Identify which cell holds the provided text, then report its (x, y) central coordinate. 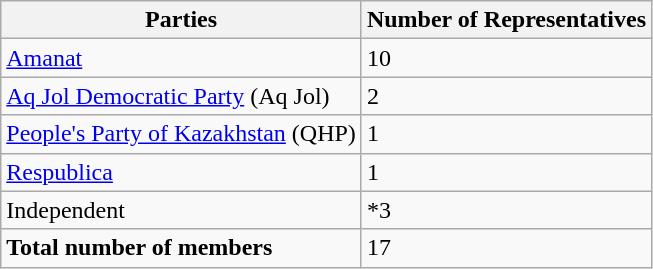
Number of Representatives (506, 20)
Amanat (182, 58)
17 (506, 248)
2 (506, 96)
10 (506, 58)
Total number of members (182, 248)
Aq Jol Democratic Party (Aq Jol) (182, 96)
Parties (182, 20)
*3 (506, 210)
Independent (182, 210)
People's Party of Kazakhstan (QHP) (182, 134)
Respublica (182, 172)
